Scan for the cell matching the given text and deliver its (x, y) coordinate at center. 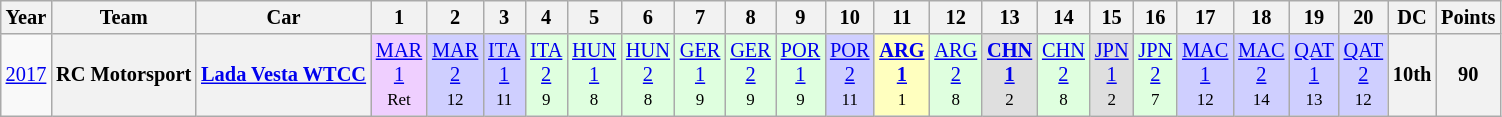
90 (1468, 75)
6 (648, 17)
POR19 (800, 75)
MAC214 (1261, 75)
10th (1412, 75)
7 (700, 17)
4 (546, 17)
MAR1Ret (399, 75)
16 (1155, 17)
2017 (26, 75)
QAT113 (1314, 75)
18 (1261, 17)
ITA29 (546, 75)
10 (850, 17)
9 (800, 17)
DC (1412, 17)
3 (504, 17)
CHN12 (1010, 75)
MAC112 (1205, 75)
JPN27 (1155, 75)
QAT212 (1364, 75)
ITA111 (504, 75)
MAR212 (455, 75)
Team (124, 17)
17 (1205, 17)
POR211 (850, 75)
Car (284, 17)
GER29 (750, 75)
20 (1364, 17)
JPN12 (1112, 75)
13 (1010, 17)
ARG11 (902, 75)
5 (594, 17)
CHN28 (1064, 75)
HUN28 (648, 75)
ARG28 (956, 75)
11 (902, 17)
2 (455, 17)
8 (750, 17)
12 (956, 17)
GER19 (700, 75)
Year (26, 17)
RC Motorsport (124, 75)
Lada Vesta WTCC (284, 75)
14 (1064, 17)
HUN18 (594, 75)
1 (399, 17)
Points (1468, 17)
15 (1112, 17)
19 (1314, 17)
